Return (X, Y) of the center of cell containing provided text 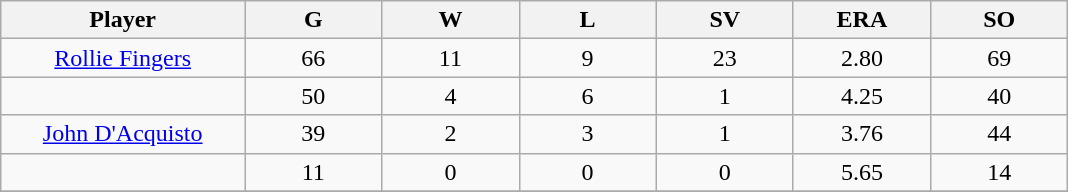
9 (588, 58)
2.80 (862, 58)
40 (1000, 96)
39 (314, 134)
3.76 (862, 134)
4.25 (862, 96)
Rollie Fingers (123, 58)
6 (588, 96)
W (450, 20)
44 (1000, 134)
69 (1000, 58)
14 (1000, 172)
SV (724, 20)
John D'Acquisto (123, 134)
50 (314, 96)
Player (123, 20)
4 (450, 96)
SO (1000, 20)
3 (588, 134)
5.65 (862, 172)
L (588, 20)
2 (450, 134)
ERA (862, 20)
G (314, 20)
66 (314, 58)
23 (724, 58)
